Provide the [X, Y] coordinate of the cell's center where the given text is located.  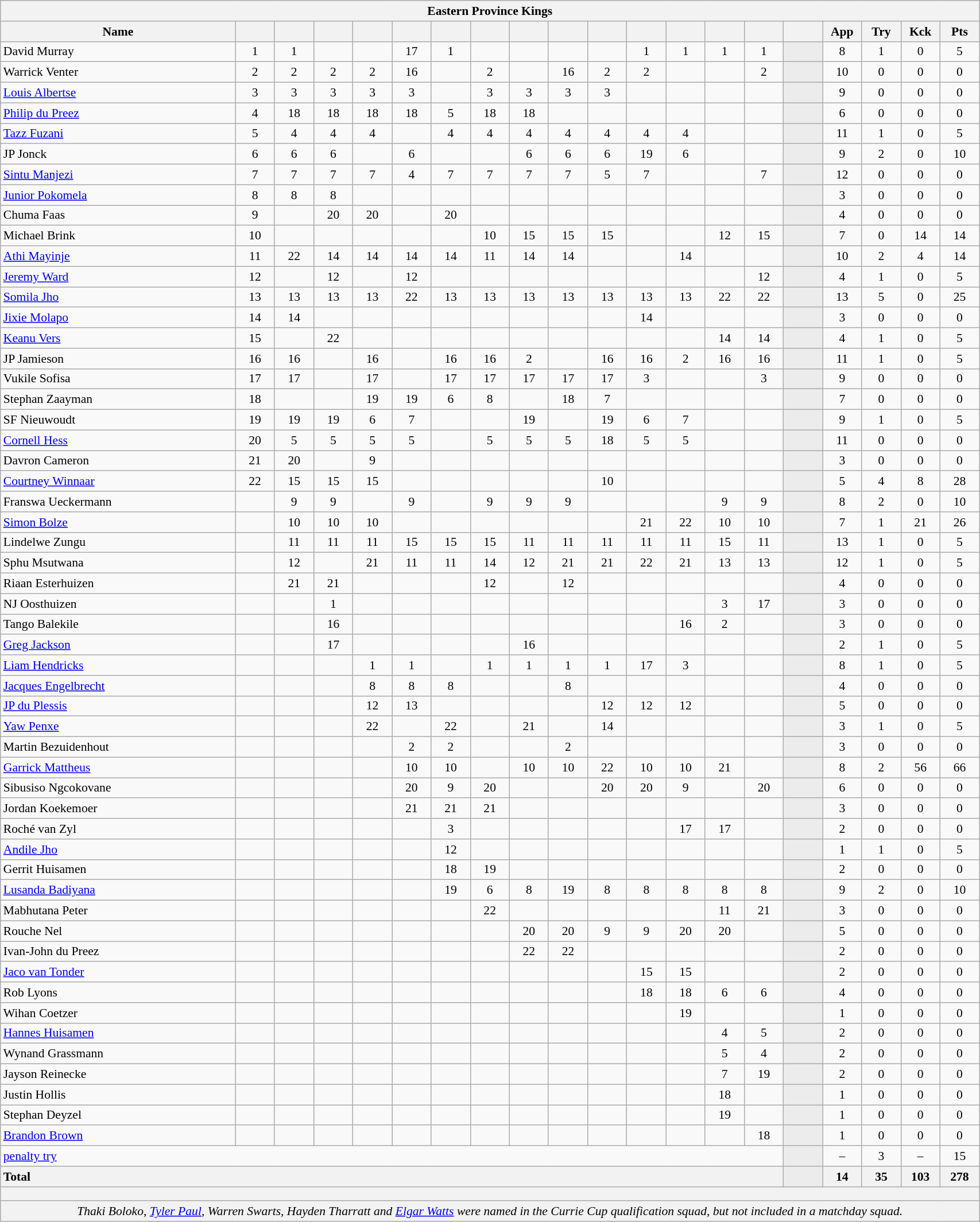
Mabhutana Peter [118, 911]
Cornell Hess [118, 440]
Rouche Nel [118, 931]
Garrick Mattheus [118, 767]
Philip du Preez [118, 113]
JP Jonck [118, 154]
JP du Plessis [118, 706]
28 [959, 482]
Jeremy Ward [118, 277]
Louis Albertse [118, 93]
JP Jamieson [118, 359]
66 [959, 767]
Keanu Vers [118, 338]
Lusanda Badiyana [118, 890]
NJ Oosthuizen [118, 604]
Chuma Faas [118, 215]
Michael Brink [118, 236]
Martin Bezuidenhout [118, 747]
Hannes Huisamen [118, 1033]
103 [920, 1177]
Jordan Koekemoer [118, 809]
Rob Lyons [118, 992]
Athi Mayinje [118, 257]
Sibusiso Ngcokovane [118, 788]
Wihan Coetzer [118, 1013]
Vukile Sofisa [118, 379]
Greg Jackson [118, 645]
Jixie Molapo [118, 318]
Jacques Engelbrecht [118, 686]
penalty try [392, 1156]
Lindelwe Zungu [118, 542]
Brandon Brown [118, 1136]
278 [959, 1177]
Name [118, 32]
Jaco van Tonder [118, 972]
Ivan-John du Preez [118, 952]
Justin Hollis [118, 1095]
Roché van Zyl [118, 829]
Tango Balekile [118, 624]
Franswa Ueckermann [118, 502]
Kck [920, 32]
Riaan Esterhuizen [118, 584]
Warrick Venter [118, 72]
Jayson Reinecke [118, 1074]
26 [959, 522]
Davron Cameron [118, 461]
Tazz Fuzani [118, 134]
SF Nieuwoudt [118, 420]
Sphu Msutwana [118, 563]
Yaw Penxe [118, 727]
Gerrit Huisamen [118, 870]
Simon Bolze [118, 522]
Stephan Zaayman [118, 399]
Eastern Province Kings [490, 11]
Andile Jho [118, 849]
Try [881, 32]
35 [881, 1177]
Stephan Deyzel [118, 1115]
Pts [959, 32]
Liam Hendricks [118, 665]
Total [392, 1177]
David Murray [118, 52]
Junior Pokomela [118, 195]
Wynand Grassmann [118, 1054]
25 [959, 297]
Sintu Manjezi [118, 174]
Courtney Winnaar [118, 482]
56 [920, 767]
Somila Jho [118, 297]
App [842, 32]
